Detect which cell encompasses the target text, then output its [x, y] center coordinate. 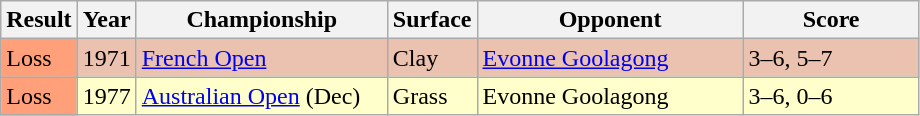
Result [39, 20]
Championship [262, 20]
1977 [106, 96]
Score [831, 20]
Clay [432, 58]
3–6, 5–7 [831, 58]
Surface [432, 20]
3–6, 0–6 [831, 96]
Opponent [610, 20]
Year [106, 20]
Grass [432, 96]
Australian Open (Dec) [262, 96]
1971 [106, 58]
French Open [262, 58]
